Detect which cell encompasses the target text, then output its (x, y) center coordinate. 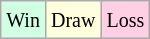
Draw (72, 20)
Loss (126, 20)
Win (24, 20)
